Extract the [X, Y] coordinate from the center of the cell holding the provided text.  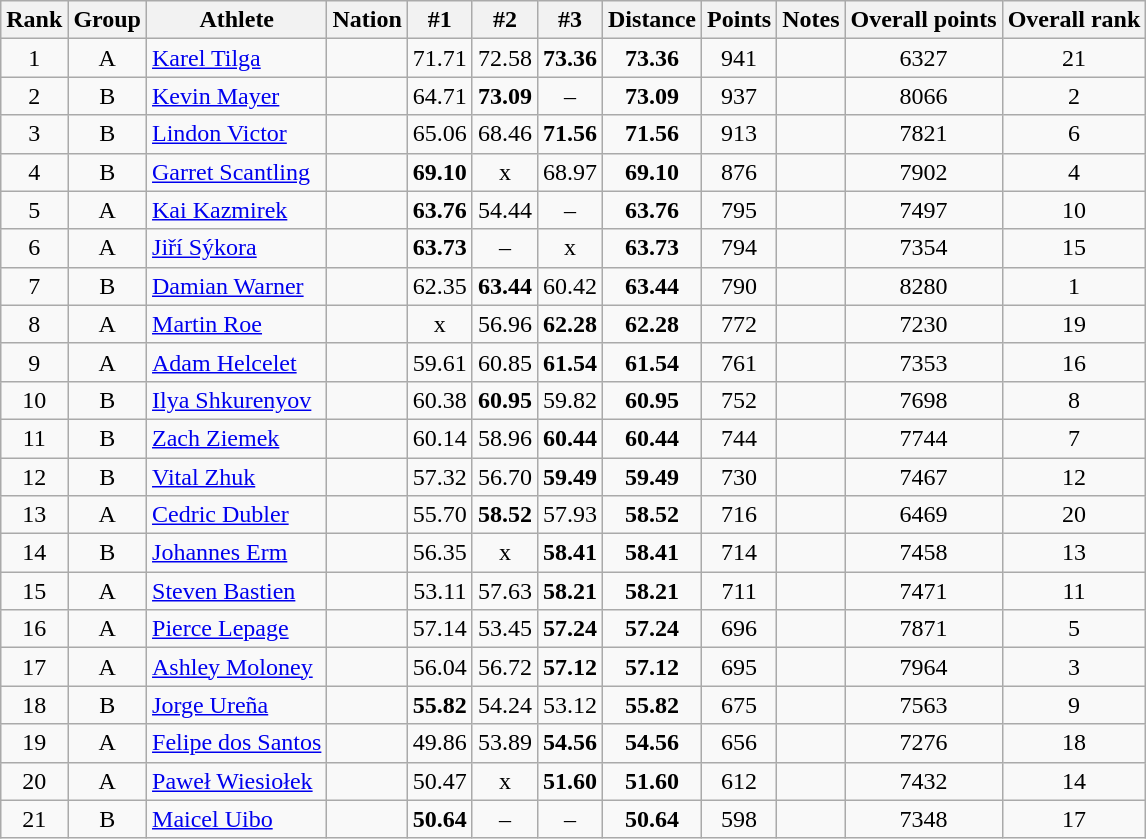
8280 [924, 286]
7467 [924, 477]
598 [740, 819]
675 [740, 705]
656 [740, 743]
714 [740, 553]
54.44 [504, 210]
Notes [811, 20]
56.04 [440, 667]
Adam Helcelet [237, 362]
60.42 [570, 286]
60.14 [440, 438]
772 [740, 324]
913 [740, 134]
Kevin Mayer [237, 96]
59.61 [440, 362]
49.86 [440, 743]
7354 [924, 248]
58.96 [504, 438]
57.32 [440, 477]
Rank [34, 20]
Points [740, 20]
876 [740, 172]
Maicel Uibo [237, 819]
Overall points [924, 20]
Damian Warner [237, 286]
Steven Bastien [237, 591]
Karel Tilga [237, 58]
7964 [924, 667]
56.96 [504, 324]
7744 [924, 438]
53.89 [504, 743]
#3 [570, 20]
Garret Scantling [237, 172]
59.82 [570, 400]
Athlete [237, 20]
Cedric Dubler [237, 515]
Jiří Sýkora [237, 248]
7563 [924, 705]
716 [740, 515]
7458 [924, 553]
60.38 [440, 400]
7348 [924, 819]
7230 [924, 324]
60.85 [504, 362]
Kai Kazmirek [237, 210]
#2 [504, 20]
794 [740, 248]
Distance [652, 20]
761 [740, 362]
7353 [924, 362]
56.35 [440, 553]
68.46 [504, 134]
68.97 [570, 172]
Ashley Moloney [237, 667]
50.47 [440, 781]
7902 [924, 172]
7432 [924, 781]
Vital Zhuk [237, 477]
Pierce Lepage [237, 629]
Ilya Shkurenyov [237, 400]
71.71 [440, 58]
790 [740, 286]
57.14 [440, 629]
696 [740, 629]
711 [740, 591]
752 [740, 400]
Martin Roe [237, 324]
64.71 [440, 96]
53.12 [570, 705]
57.93 [570, 515]
730 [740, 477]
Jorge Ureña [237, 705]
Overall rank [1074, 20]
Group [108, 20]
937 [740, 96]
Paweł Wiesiołek [237, 781]
7821 [924, 134]
6327 [924, 58]
7871 [924, 629]
Johannes Erm [237, 553]
7471 [924, 591]
795 [740, 210]
55.70 [440, 515]
744 [740, 438]
54.24 [504, 705]
7276 [924, 743]
Lindon Victor [237, 134]
7698 [924, 400]
8066 [924, 96]
56.70 [504, 477]
612 [740, 781]
56.72 [504, 667]
57.63 [504, 591]
695 [740, 667]
53.45 [504, 629]
941 [740, 58]
Felipe dos Santos [237, 743]
6469 [924, 515]
65.06 [440, 134]
62.35 [440, 286]
53.11 [440, 591]
Zach Ziemek [237, 438]
Nation [367, 20]
#1 [440, 20]
7497 [924, 210]
72.58 [504, 58]
